Pinpoint the cell where the given text exists, returning its [x, y] midpoint coordinate. 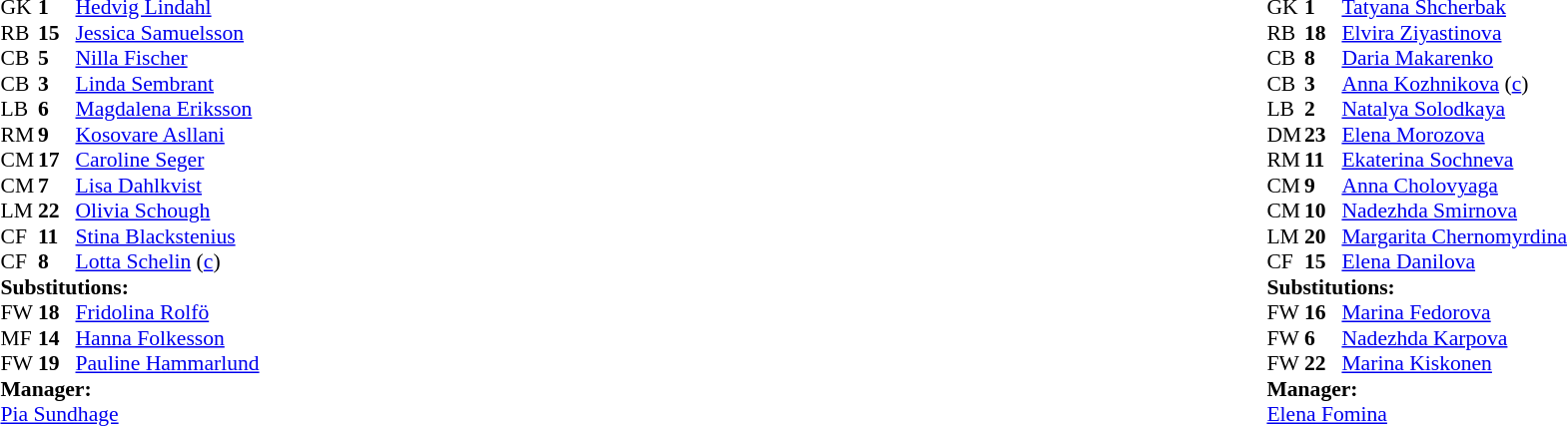
Elena Morozova [1454, 135]
Linda Sembrant [168, 84]
Hanna Folkesson [168, 338]
Marina Kiskonen [1454, 364]
Margarita Chernomyrdina [1454, 236]
DM [1285, 135]
Natalya Solodkaya [1454, 109]
Anna Kozhnikova (c) [1454, 84]
14 [57, 338]
10 [1323, 211]
Daria Makarenko [1454, 59]
Pauline Hammarlund [168, 364]
Nadezhda Smirnova [1454, 211]
2 [1323, 109]
Kosovare Asllani [168, 135]
Lotta Schelin (c) [168, 262]
Elvira Ziyastinova [1454, 33]
19 [57, 364]
17 [57, 161]
MF [19, 338]
20 [1323, 236]
Elena Danilova [1454, 262]
Magdalena Eriksson [168, 109]
7 [57, 186]
Marina Fedorova [1454, 312]
23 [1323, 135]
Fridolina Rolfö [168, 312]
Ekaterina Sochneva [1454, 161]
16 [1323, 312]
Nadezhda Karpova [1454, 338]
5 [57, 59]
Nilla Fischer [168, 59]
Jessica Samuelsson [168, 33]
Lisa Dahlkvist [168, 186]
Anna Cholovyaga [1454, 186]
Stina Blackstenius [168, 236]
Caroline Seger [168, 161]
Olivia Schough [168, 211]
